Locate the cell with the specified text and output its [x, y] center coordinate. 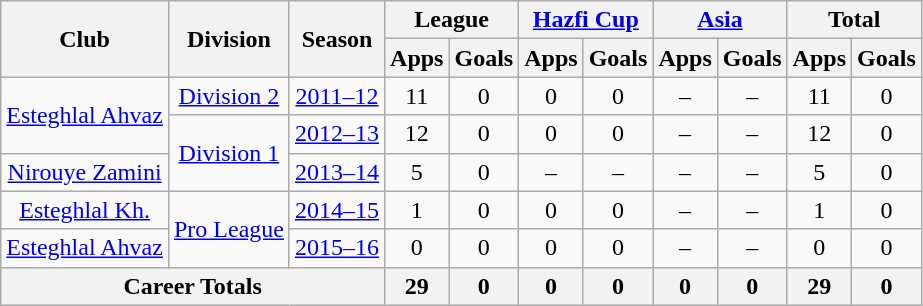
2014–15 [336, 210]
Career Totals [193, 286]
Total [854, 20]
Division 2 [228, 96]
Esteghlal Kh. [85, 210]
Pro League [228, 229]
Hazfi Cup [586, 20]
2015–16 [336, 248]
Asia [720, 20]
2012–13 [336, 134]
Club [85, 39]
Season [336, 39]
Division [228, 39]
Division 1 [228, 153]
2013–14 [336, 172]
Nirouye Zamini [85, 172]
2011–12 [336, 96]
League [452, 20]
